Locate the cell with the specified text and output its (x, y) center coordinate. 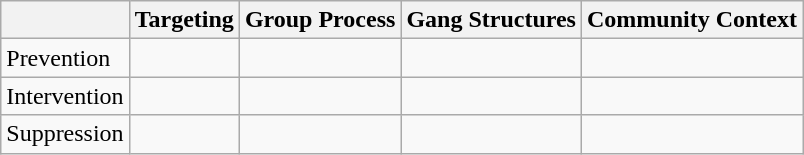
Community Context (692, 20)
Gang Structures (492, 20)
Group Process (320, 20)
Prevention (65, 58)
Suppression (65, 134)
Targeting (184, 20)
Intervention (65, 96)
